Return (x, y) of the center of cell containing provided text 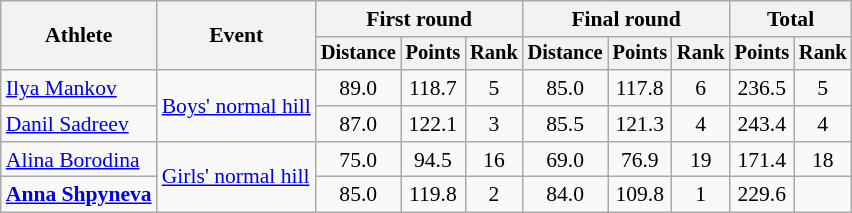
Anna Shpyneva (79, 195)
Event (236, 36)
118.7 (433, 88)
109.8 (640, 195)
89.0 (358, 88)
69.0 (566, 160)
First round (420, 19)
76.9 (640, 160)
119.8 (433, 195)
Ilya Mankov (79, 88)
75.0 (358, 160)
94.5 (433, 160)
87.0 (358, 124)
18 (823, 160)
Athlete (79, 36)
Alina Borodina (79, 160)
Total (791, 19)
229.6 (762, 195)
Final round (626, 19)
Boys' normal hill (236, 106)
84.0 (566, 195)
16 (494, 160)
171.4 (762, 160)
236.5 (762, 88)
2 (494, 195)
117.8 (640, 88)
Danil Sadreev (79, 124)
6 (701, 88)
3 (494, 124)
1 (701, 195)
85.5 (566, 124)
122.1 (433, 124)
121.3 (640, 124)
19 (701, 160)
243.4 (762, 124)
Girls' normal hill (236, 178)
